Return (x, y) of the center of cell containing provided text 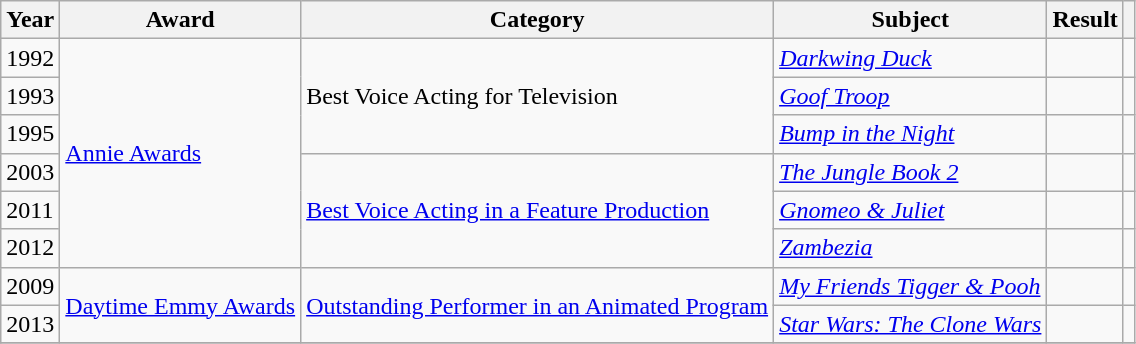
Best Voice Acting for Television (538, 96)
2009 (30, 286)
1995 (30, 134)
Star Wars: The Clone Wars (910, 324)
My Friends Tigger & Pooh (910, 286)
Darkwing Duck (910, 58)
2003 (30, 172)
Year (30, 20)
1993 (30, 96)
2013 (30, 324)
Zambezia (910, 248)
Result (1085, 20)
2012 (30, 248)
Goof Troop (910, 96)
Best Voice Acting in a Feature Production (538, 210)
Subject (910, 20)
2011 (30, 210)
Bump in the Night (910, 134)
Award (180, 20)
The Jungle Book 2 (910, 172)
Daytime Emmy Awards (180, 305)
Outstanding Performer in an Animated Program (538, 305)
Gnomeo & Juliet (910, 210)
Category (538, 20)
1992 (30, 58)
Annie Awards (180, 153)
